Locate the cell with the specified text and output its [X, Y] center coordinate. 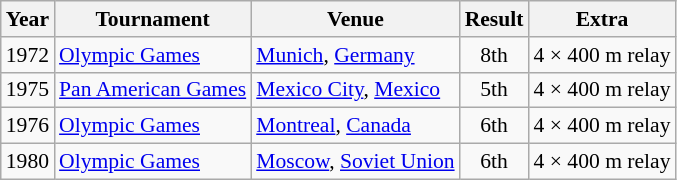
Venue [355, 19]
Mexico City, Mexico [355, 90]
8th [494, 55]
Result [494, 19]
1972 [28, 55]
Tournament [152, 19]
5th [494, 90]
Montreal, Canada [355, 126]
Moscow, Soviet Union [355, 162]
Extra [602, 19]
Munich, Germany [355, 55]
1976 [28, 126]
1975 [28, 90]
Pan American Games [152, 90]
Year [28, 19]
1980 [28, 162]
